Determine the [X, Y] coordinate at the center of the cell enclosing the given text.  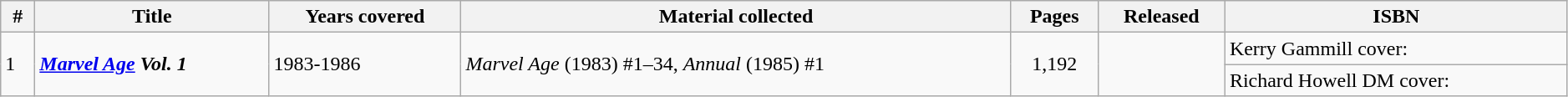
1,192 [1054, 64]
# [18, 17]
Kerry Gammill cover: [1396, 48]
Released [1161, 17]
ISBN [1396, 17]
Pages [1054, 17]
Years covered [365, 17]
Title [152, 17]
1 [18, 64]
Richard Howell DM cover: [1396, 80]
Marvel Age (1983) #1–34, Annual (1985) #1 [736, 64]
Marvel Age Vol. 1 [152, 64]
Material collected [736, 17]
1983-1986 [365, 64]
